Identify which cell holds the provided text, then report its (X, Y) central coordinate. 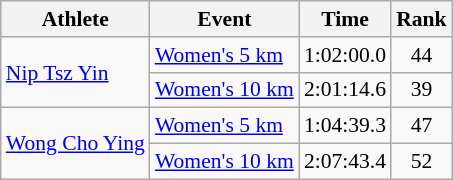
1:04:39.3 (345, 126)
1:02:00.0 (345, 55)
2:07:43.4 (345, 162)
44 (422, 55)
52 (422, 162)
Wong Cho Ying (76, 144)
Time (345, 19)
Nip Tsz Yin (76, 72)
Athlete (76, 19)
47 (422, 126)
Event (224, 19)
Rank (422, 19)
2:01:14.6 (345, 90)
39 (422, 90)
